For the text-containing cell, return its midpoint in (x, y) coordinate format. 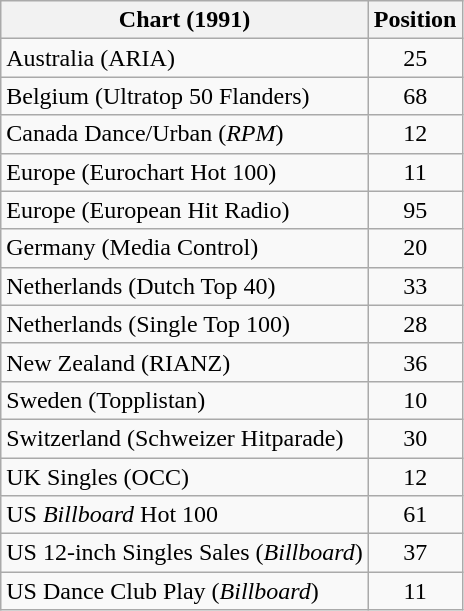
Position (415, 20)
US Dance Club Play (Billboard) (185, 591)
Sweden (Topplistan) (185, 400)
US Billboard Hot 100 (185, 515)
68 (415, 96)
61 (415, 515)
Netherlands (Single Top 100) (185, 324)
Chart (1991) (185, 20)
Belgium (Ultratop 50 Flanders) (185, 96)
Germany (Media Control) (185, 248)
95 (415, 210)
New Zealand (RIANZ) (185, 362)
30 (415, 438)
20 (415, 248)
10 (415, 400)
Australia (ARIA) (185, 58)
UK Singles (OCC) (185, 477)
Netherlands (Dutch Top 40) (185, 286)
Europe (European Hit Radio) (185, 210)
Europe (Eurochart Hot 100) (185, 172)
28 (415, 324)
Switzerland (Schweizer Hitparade) (185, 438)
36 (415, 362)
Canada Dance/Urban (RPM) (185, 134)
33 (415, 286)
US 12-inch Singles Sales (Billboard) (185, 553)
37 (415, 553)
25 (415, 58)
